Output the [X, Y] coordinate of the center of the cell containing the given text.  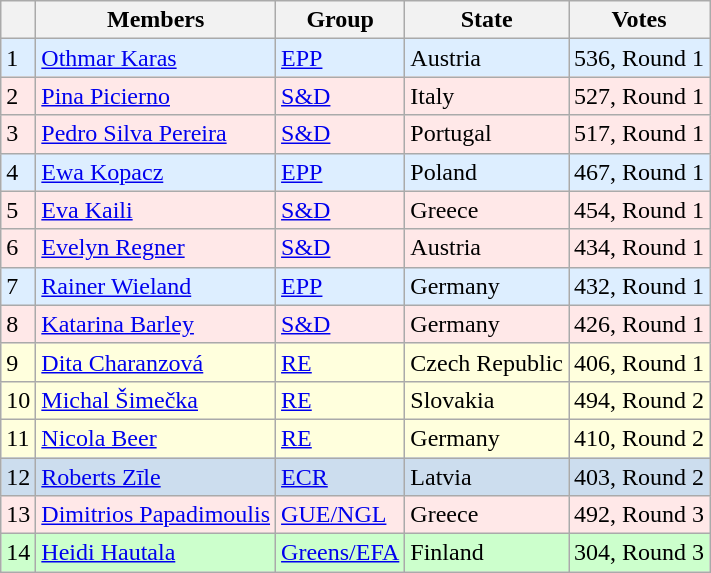
406, Round 1 [638, 362]
11 [18, 438]
Pina Picierno [156, 96]
GUE/NGL [340, 515]
1 [18, 58]
304, Round 3 [638, 553]
3 [18, 134]
434, Round 1 [638, 248]
536, Round 1 [638, 58]
Nicola Beer [156, 438]
Ewa Kopacz [156, 172]
Greens/EFA [340, 553]
467, Round 1 [638, 172]
410, Round 2 [638, 438]
Evelyn Regner [156, 248]
State [487, 20]
Czech Republic [487, 362]
Othmar Karas [156, 58]
454, Round 1 [638, 210]
Latvia [487, 477]
Group [340, 20]
Pedro Silva Pereira [156, 134]
10 [18, 400]
527, Round 1 [638, 96]
Portugal [487, 134]
494, Round 2 [638, 400]
Roberts Zīle [156, 477]
Finland [487, 553]
13 [18, 515]
4 [18, 172]
6 [18, 248]
9 [18, 362]
7 [18, 286]
432, Round 1 [638, 286]
Michal Šimečka [156, 400]
5 [18, 210]
Katarina Barley [156, 324]
Heidi Hautala [156, 553]
8 [18, 324]
517, Round 1 [638, 134]
Members [156, 20]
2 [18, 96]
Votes [638, 20]
12 [18, 477]
ECR [340, 477]
Eva Kaili [156, 210]
Dimitrios Papadimoulis [156, 515]
426, Round 1 [638, 324]
14 [18, 553]
Italy [487, 96]
Rainer Wieland [156, 286]
Poland [487, 172]
403, Round 2 [638, 477]
Slovakia [487, 400]
Dita Charanzová [156, 362]
492, Round 3 [638, 515]
